Locate the cell with the specified text and output its (x, y) center coordinate. 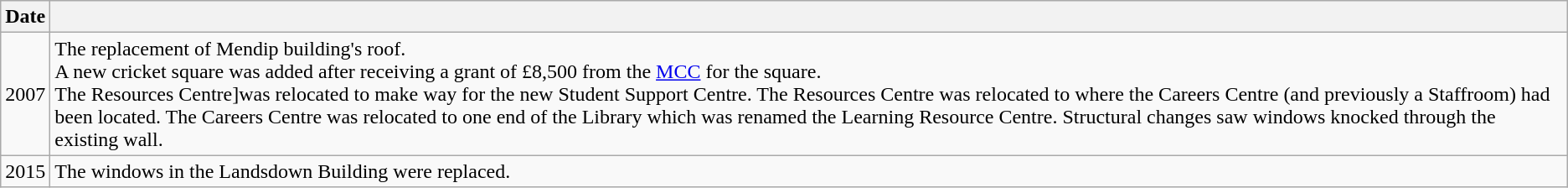
The windows in the Landsdown Building were replaced. (809, 171)
2007 (25, 94)
2015 (25, 171)
Date (25, 17)
